Return the (x, y) coordinate for the center point of the cell that contains the specified text.  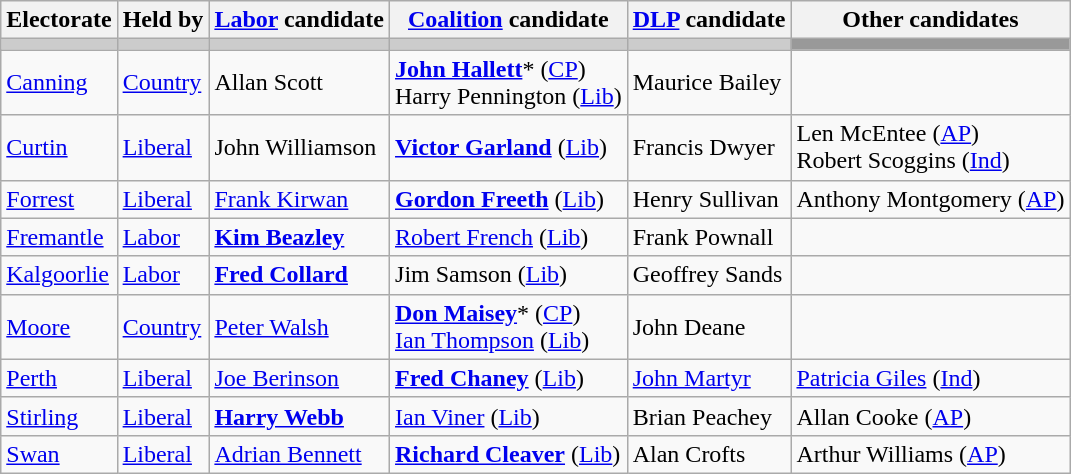
Other candidates (930, 20)
Canning (59, 82)
Harry Webb (300, 416)
Fred Collard (300, 275)
Allan Scott (300, 82)
Francis Dwyer (709, 148)
Joe Berinson (300, 378)
Victor Garland (Lib) (509, 148)
Swan (59, 454)
Jim Samson (Lib) (509, 275)
Don Maisey* (CP)Ian Thompson (Lib) (509, 326)
Kalgoorlie (59, 275)
Held by (163, 20)
John Williamson (300, 148)
Frank Kirwan (300, 199)
Ian Viner (Lib) (509, 416)
Labor candidate (300, 20)
John Martyr (709, 378)
Curtin (59, 148)
Forrest (59, 199)
Peter Walsh (300, 326)
Alan Crofts (709, 454)
Brian Peachey (709, 416)
DLP candidate (709, 20)
Frank Pownall (709, 237)
Coalition candidate (509, 20)
Allan Cooke (AP) (930, 416)
Richard Cleaver (Lib) (509, 454)
Geoffrey Sands (709, 275)
Kim Beazley (300, 237)
Stirling (59, 416)
Fred Chaney (Lib) (509, 378)
Maurice Bailey (709, 82)
Electorate (59, 20)
Patricia Giles (Ind) (930, 378)
Len McEntee (AP)Robert Scoggins (Ind) (930, 148)
Robert French (Lib) (509, 237)
Fremantle (59, 237)
Perth (59, 378)
Anthony Montgomery (AP) (930, 199)
Henry Sullivan (709, 199)
Arthur Williams (AP) (930, 454)
John Deane (709, 326)
Gordon Freeth (Lib) (509, 199)
Adrian Bennett (300, 454)
John Hallett* (CP)Harry Pennington (Lib) (509, 82)
Moore (59, 326)
